From the cell containing the given text, extract its center point as [X, Y] coordinate. 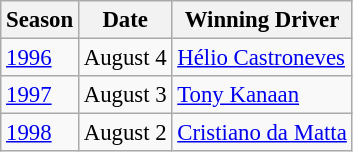
Season [40, 20]
Hélio Castroneves [262, 58]
August 4 [125, 58]
Date [125, 20]
1996 [40, 58]
Cristiano da Matta [262, 133]
1997 [40, 95]
August 2 [125, 133]
1998 [40, 133]
Winning Driver [262, 20]
August 3 [125, 95]
Tony Kanaan [262, 95]
